Scan for the cell matching the given text and deliver its [X, Y] coordinate at center. 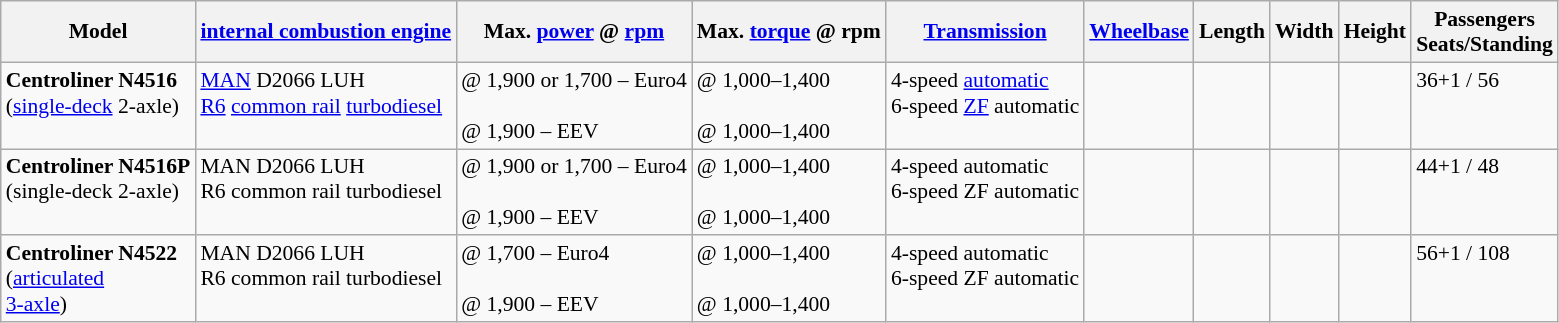
Model [98, 32]
Centroliner N4516(single-deck 2-axle) [98, 106]
56+1 / 108 [1484, 280]
Length [1232, 32]
Wheelbase [1139, 32]
internal combustion engine [326, 32]
36+1 / 56 [1484, 106]
Width [1304, 32]
44+1 / 48 [1484, 192]
Max. torque @ rpm [789, 32]
Height [1375, 32]
@ 1,700 – Euro4 @ 1,900 – EEV [574, 280]
Centroliner N4516P(single-deck 2-axle) [98, 192]
PassengersSeats/Standing [1484, 32]
Centroliner N4522(articulated3-axle) [98, 280]
Transmission [985, 32]
Max. power @ rpm [574, 32]
